Search for the cell housing the specified text and yield its (X, Y) center coordinate. 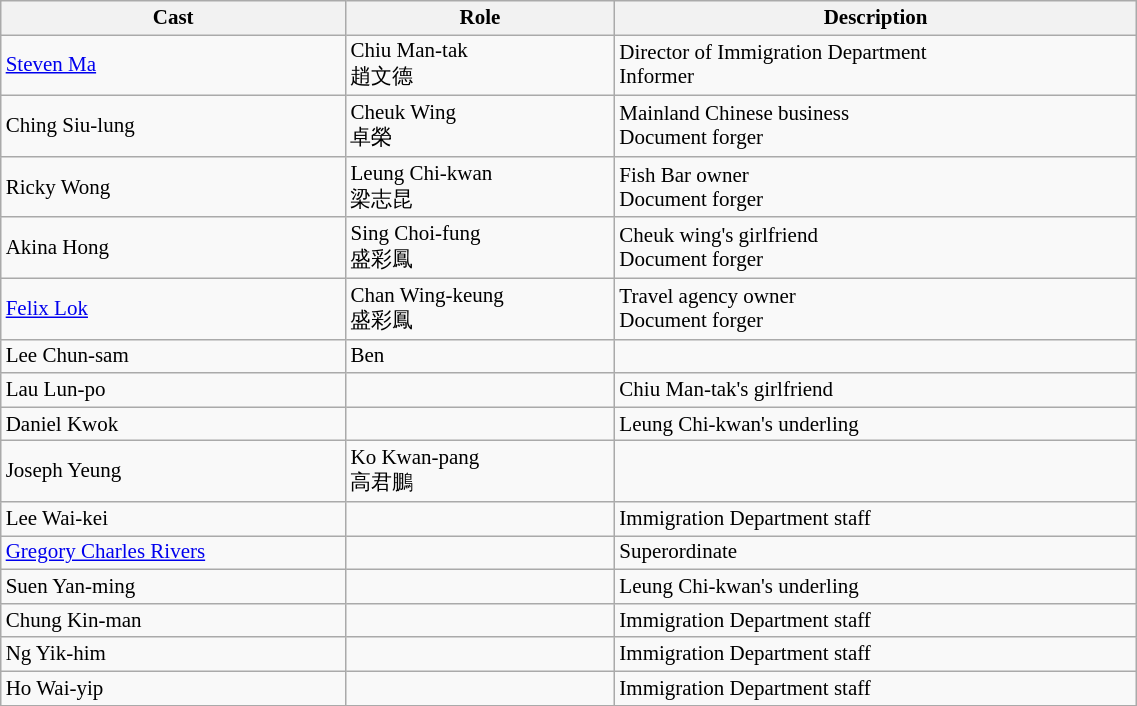
Lee Wai-kei (174, 519)
Sing Choi-fung盛彩鳳 (480, 248)
Ko Kwan-pang高君鵬 (480, 472)
Role (480, 18)
Cast (174, 18)
Cheuk wing's girlfriendDocument forger (875, 248)
Steven Ma (174, 66)
Suen Yan-ming (174, 586)
Chung Kin-man (174, 620)
Daniel Kwok (174, 424)
Ching Siu-lung (174, 126)
Akina Hong (174, 248)
Joseph Yeung (174, 472)
Chiu Man-tak's girlfriend (875, 390)
Gregory Charles Rivers (174, 553)
Cheuk Wing卓榮 (480, 126)
Mainland Chinese businessDocument forger (875, 126)
Chiu Man-tak趙文德 (480, 66)
Lau Lun-po (174, 390)
Lee Chun-sam (174, 356)
Felix Lok (174, 308)
Director of Immigration DepartmentInformer (875, 66)
Ricky Wong (174, 186)
Leung Chi-kwan梁志昆 (480, 186)
Description (875, 18)
Ng Yik-him (174, 654)
Ho Wai-yip (174, 688)
Superordinate (875, 553)
Fish Bar ownerDocument forger (875, 186)
Ben (480, 356)
Travel agency ownerDocument forger (875, 308)
Chan Wing-keung盛彩鳳 (480, 308)
